Capture the cell that displays the provided text and extract its [X, Y] central coordinate. 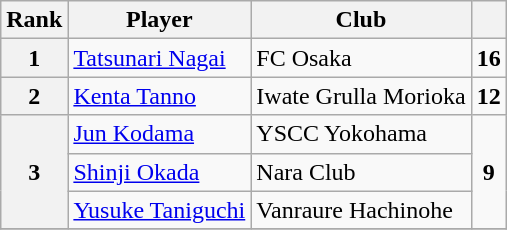
16 [488, 58]
2 [34, 96]
Rank [34, 20]
Nara Club [361, 172]
Tatsunari Nagai [160, 58]
3 [34, 172]
Iwate Grulla Morioka [361, 96]
1 [34, 58]
12 [488, 96]
Player [160, 20]
Shinji Okada [160, 172]
Club [361, 20]
Kenta Tanno [160, 96]
Jun Kodama [160, 134]
Yusuke Taniguchi [160, 210]
YSCC Yokohama [361, 134]
Vanraure Hachinohe [361, 210]
FC Osaka [361, 58]
9 [488, 172]
